Return [x, y] of the center of cell containing provided text 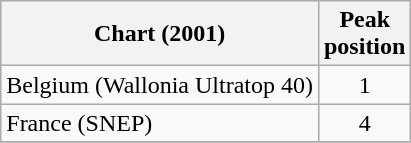
Belgium (Wallonia Ultratop 40) [160, 85]
France (SNEP) [160, 123]
Chart (2001) [160, 34]
4 [364, 123]
Peakposition [364, 34]
1 [364, 85]
